Determine the (x, y) coordinate at the center of the cell enclosing the given text.  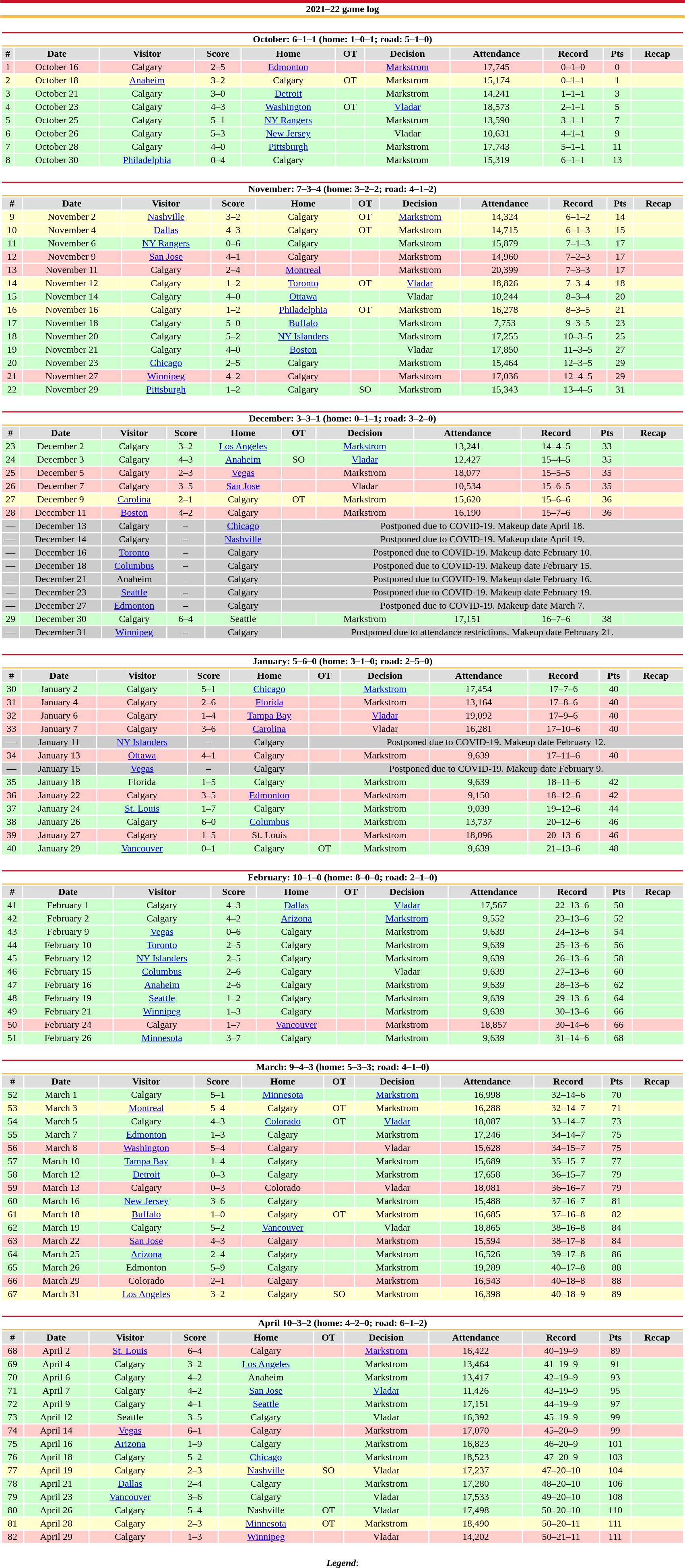
13,164 (479, 702)
13,417 (476, 1377)
November 20 (72, 336)
13,737 (479, 822)
43–19–9 (561, 1391)
March 29 (61, 1281)
November 27 (72, 376)
15,689 (487, 1161)
3–1–1 (573, 120)
Postponed due to COVID-19. Makeup date April 18. (483, 526)
2–1–1 (573, 107)
January 6 (60, 715)
78 (12, 1483)
15–6–5 (556, 486)
61 (12, 1215)
10 (12, 230)
13,590 (496, 120)
3–7 (233, 1038)
15–6–6 (556, 500)
Postponed due to attendance restrictions. Makeup date February 21. (483, 632)
December 23 (61, 592)
April 16 (56, 1444)
6–1–2 (578, 217)
15–5–5 (556, 473)
January 7 (60, 729)
17,850 (505, 350)
March 19 (61, 1227)
2021–22 game log (342, 9)
April 6 (56, 1377)
December 14 (61, 539)
18,523 (476, 1457)
27–13–6 (572, 971)
17,255 (505, 336)
45–19–9 (561, 1417)
15,174 (496, 80)
24 (10, 459)
February 1 (68, 905)
19 (12, 350)
16,398 (487, 1294)
106 (615, 1483)
50–20–10 (561, 1510)
34 (11, 756)
17,070 (476, 1430)
18–11–6 (563, 782)
18,077 (468, 473)
November 16 (72, 310)
18,573 (496, 107)
45 (12, 959)
10,534 (468, 486)
March 1 (61, 1095)
18,490 (476, 1524)
44–19–9 (561, 1404)
32–14–7 (568, 1108)
69 (12, 1364)
April 14 (56, 1430)
17–9–6 (563, 715)
19,289 (487, 1268)
Postponed due to COVID-19. Makeup date April 19. (483, 539)
March 12 (61, 1174)
14,715 (505, 230)
63 (12, 1241)
November 2 (72, 217)
15,628 (487, 1148)
5–3 (218, 133)
7–3–3 (578, 270)
Postponed due to COVID-19. Makeup date February 9. (496, 769)
0–1–1 (573, 80)
11,426 (476, 1391)
March 31 (61, 1294)
January 26 (60, 822)
25–13–6 (572, 945)
20,399 (505, 270)
1–0 (218, 1215)
March 13 (61, 1188)
6 (8, 133)
39–17–8 (568, 1254)
November 12 (72, 283)
Postponed due to COVID-19. Makeup date February 19. (483, 592)
40–18–9 (568, 1294)
40–17–8 (568, 1268)
April 7 (56, 1391)
December 5 (61, 473)
February 26 (68, 1038)
6–0 (208, 822)
17–7–6 (563, 689)
March 3 (61, 1108)
3–0 (218, 94)
February 24 (68, 1025)
1–9 (195, 1444)
12–3–5 (578, 363)
38–17–8 (568, 1241)
18,865 (487, 1227)
14,241 (496, 94)
October 18 (57, 80)
December 21 (61, 579)
48–20–10 (561, 1483)
40–18–8 (568, 1281)
14,324 (505, 217)
18,826 (505, 283)
17–11–6 (563, 756)
18,081 (487, 1188)
Postponed due to COVID-19. Makeup date February 10. (483, 553)
8–3–5 (578, 310)
February 21 (68, 1012)
17–10–6 (563, 729)
January 29 (60, 848)
22–13–6 (572, 905)
March 5 (61, 1121)
47–20–10 (561, 1471)
April 9 (56, 1404)
57 (12, 1161)
13,464 (476, 1364)
5–1–1 (573, 147)
February 15 (68, 971)
February 19 (68, 998)
April 12 (56, 1417)
16,392 (476, 1417)
15–4–5 (556, 459)
March 22 (61, 1241)
36–15–7 (568, 1174)
January 15 (60, 769)
April 4 (56, 1364)
32 (11, 715)
5–0 (233, 323)
February: 10–1–0 (home: 8–0–0; road: 2–1–0) (342, 878)
45–20–9 (561, 1430)
53 (12, 1108)
91 (615, 1364)
October 16 (57, 67)
15,594 (487, 1241)
35–15–7 (568, 1161)
12,427 (468, 459)
28 (10, 512)
Postponed due to COVID-19. Makeup date February 12. (496, 742)
36–16–7 (568, 1188)
17,454 (479, 689)
16–7–6 (556, 619)
March 26 (61, 1268)
February 9 (68, 932)
April 10–3–2 (home: 4–2–0; road: 6–1–2) (342, 1323)
November: 7–3–4 (home: 3–2–2; road: 4–1–2) (342, 189)
7–2–3 (578, 256)
37 (11, 809)
15–7–6 (556, 512)
April 26 (56, 1510)
December 3 (61, 459)
74 (12, 1430)
October 26 (57, 133)
1–1–1 (573, 94)
October: 6–1–1 (home: 1–0–1; road: 5–1–0) (342, 39)
15,343 (505, 389)
18,857 (494, 1025)
17,533 (476, 1497)
4–1–1 (573, 133)
47 (12, 985)
January 24 (60, 809)
7,753 (505, 323)
49–20–10 (561, 1497)
February 2 (68, 918)
October 23 (57, 107)
10,244 (505, 297)
17,567 (494, 905)
December: 3–3–1 (home: 0–1–1; road: 3–2–0) (342, 419)
38–16–8 (568, 1227)
October 21 (57, 94)
0–1–0 (573, 67)
8 (8, 160)
November 11 (72, 270)
23–13–6 (572, 918)
6–1–1 (573, 160)
20–13–6 (563, 835)
14,960 (505, 256)
103 (615, 1457)
October 30 (57, 160)
November 9 (72, 256)
14,202 (476, 1537)
March 7 (61, 1135)
16,685 (487, 1215)
18,087 (487, 1121)
December 13 (61, 526)
April 28 (56, 1524)
43 (12, 932)
47–20–9 (561, 1457)
13,241 (468, 446)
18,096 (479, 835)
0–4 (218, 160)
28–13–6 (572, 985)
26 (10, 486)
37–16–7 (568, 1201)
January 27 (60, 835)
December 9 (61, 500)
32–14–6 (568, 1095)
17,498 (476, 1510)
95 (615, 1391)
January 22 (60, 795)
January 13 (60, 756)
October 28 (57, 147)
16,281 (479, 729)
34–14–7 (568, 1135)
17,743 (496, 147)
10,631 (496, 133)
17,246 (487, 1135)
November 14 (72, 297)
March 18 (61, 1215)
March 10 (61, 1161)
29–13–6 (572, 998)
17,658 (487, 1174)
2 (8, 80)
20–12–6 (563, 822)
February 16 (68, 985)
30–13–6 (572, 1012)
42–19–9 (561, 1377)
101 (615, 1444)
19,092 (479, 715)
14–4–5 (556, 446)
21–13–6 (563, 848)
7–1–3 (578, 244)
March 8 (61, 1148)
9,150 (479, 795)
26–13–6 (572, 959)
November 4 (72, 230)
December 31 (61, 632)
March 16 (61, 1201)
97 (615, 1404)
16,543 (487, 1281)
65 (12, 1268)
16,190 (468, 512)
11–3–5 (578, 350)
January 4 (60, 702)
March: 9–4–3 (home: 5–3–3; road: 4–1–0) (342, 1067)
41 (12, 905)
Postponed due to COVID-19. Makeup date March 7. (483, 606)
31–14–6 (572, 1038)
April 18 (56, 1457)
0 (617, 67)
93 (615, 1377)
8–3–4 (578, 297)
April 21 (56, 1483)
24–13–6 (572, 932)
18–12–6 (563, 795)
41–19–9 (561, 1364)
Postponed due to COVID-19. Makeup date February 15. (483, 566)
17–8–6 (563, 702)
9,552 (494, 918)
December 2 (61, 446)
12–4–5 (578, 376)
17,036 (505, 376)
17,280 (476, 1483)
22 (12, 389)
January 11 (60, 742)
6–1 (195, 1430)
67 (12, 1294)
January 2 (60, 689)
Postponed due to COVID-19. Makeup date February 16. (483, 579)
104 (615, 1471)
50–21–11 (561, 1537)
7–3–4 (578, 283)
86 (617, 1254)
9,039 (479, 809)
34–15–7 (568, 1148)
9–3–5 (578, 323)
17,745 (496, 67)
16,278 (505, 310)
51 (12, 1038)
November 21 (72, 350)
5–9 (218, 1268)
46–20–9 (561, 1444)
4 (8, 107)
12 (12, 256)
November 18 (72, 323)
30–14–6 (572, 1025)
40–19–9 (561, 1351)
March 25 (61, 1254)
February 12 (68, 959)
15,620 (468, 500)
37–16–8 (568, 1215)
December 30 (61, 619)
80 (12, 1510)
16,998 (487, 1095)
December 27 (61, 606)
0–1 (208, 848)
72 (12, 1404)
November 6 (72, 244)
17,237 (476, 1471)
November 29 (72, 389)
October 25 (57, 120)
December 11 (61, 512)
15,488 (487, 1201)
49 (12, 1012)
16 (12, 310)
April 19 (56, 1471)
33–14–7 (568, 1121)
19–12–6 (563, 809)
15,464 (505, 363)
December 18 (61, 566)
November 23 (72, 363)
February 10 (68, 945)
59 (12, 1188)
January: 5–6–0 (home: 3–1–0; road: 2–5–0) (342, 661)
15,879 (505, 244)
55 (12, 1135)
108 (615, 1497)
50–20–11 (561, 1524)
January 18 (60, 782)
April 29 (56, 1537)
16,526 (487, 1254)
December 7 (61, 486)
December 16 (61, 553)
30 (11, 689)
13–4–5 (578, 389)
16,288 (487, 1108)
39 (11, 835)
10–3–5 (578, 336)
16,422 (476, 1351)
15,319 (496, 160)
6–1–3 (578, 230)
76 (12, 1457)
April 23 (56, 1497)
16,823 (476, 1444)
110 (615, 1510)
April 2 (56, 1351)
